Search for the cell housing the specified text and yield its [X, Y] center coordinate. 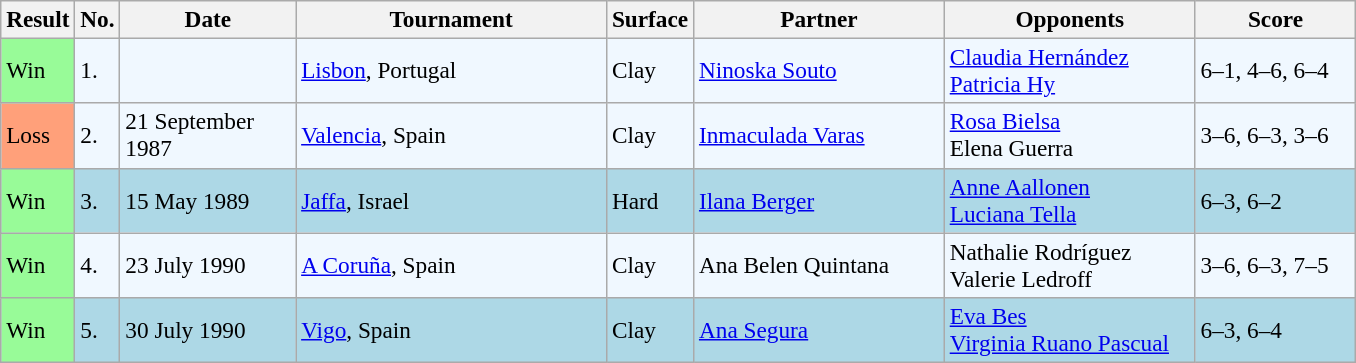
Date [208, 19]
6–3, 6–4 [1276, 330]
23 July 1990 [208, 264]
3–6, 6–3, 7–5 [1276, 264]
30 July 1990 [208, 330]
15 May 1989 [208, 200]
Score [1276, 19]
4. [98, 264]
21 September 1987 [208, 136]
2. [98, 136]
No. [98, 19]
Hard [650, 200]
6–1, 4–6, 6–4 [1276, 70]
Ana Belen Quintana [820, 264]
Rosa Bielsa Elena Guerra [1070, 136]
Partner [820, 19]
Result [38, 19]
Ninoska Souto [820, 70]
1. [98, 70]
Valencia, Spain [452, 136]
Jaffa, Israel [452, 200]
Lisbon, Portugal [452, 70]
5. [98, 330]
Vigo, Spain [452, 330]
Nathalie Rodríguez Valerie Ledroff [1070, 264]
Surface [650, 19]
Anne Aallonen Luciana Tella [1070, 200]
Tournament [452, 19]
A Coruña, Spain [452, 264]
Ana Segura [820, 330]
Opponents [1070, 19]
Ilana Berger [820, 200]
6–3, 6–2 [1276, 200]
Eva Bes Virginia Ruano Pascual [1070, 330]
Claudia Hernández Patricia Hy [1070, 70]
Loss [38, 136]
3. [98, 200]
3–6, 6–3, 3–6 [1276, 136]
Inmaculada Varas [820, 136]
